Determine the [x, y] coordinate at the center of the cell enclosing the given text.  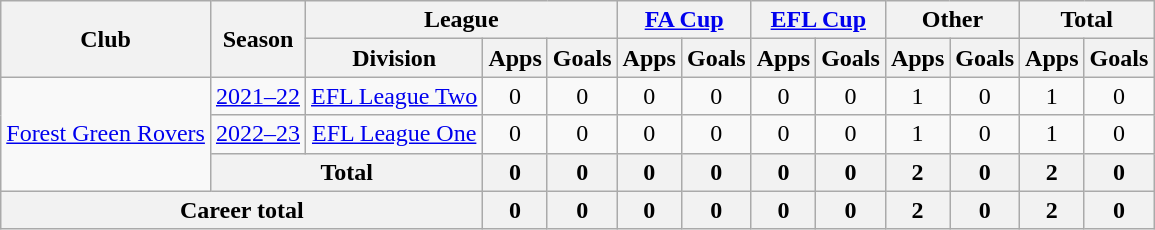
EFL Cup [818, 20]
Career total [242, 210]
EFL League One [394, 134]
Club [106, 39]
2022–23 [258, 134]
Forest Green Rovers [106, 134]
Other [952, 20]
2021–22 [258, 96]
Division [394, 58]
EFL League Two [394, 96]
League [462, 20]
Season [258, 39]
FA Cup [684, 20]
